Extract the [x, y] coordinate from the center of the cell holding the provided text.  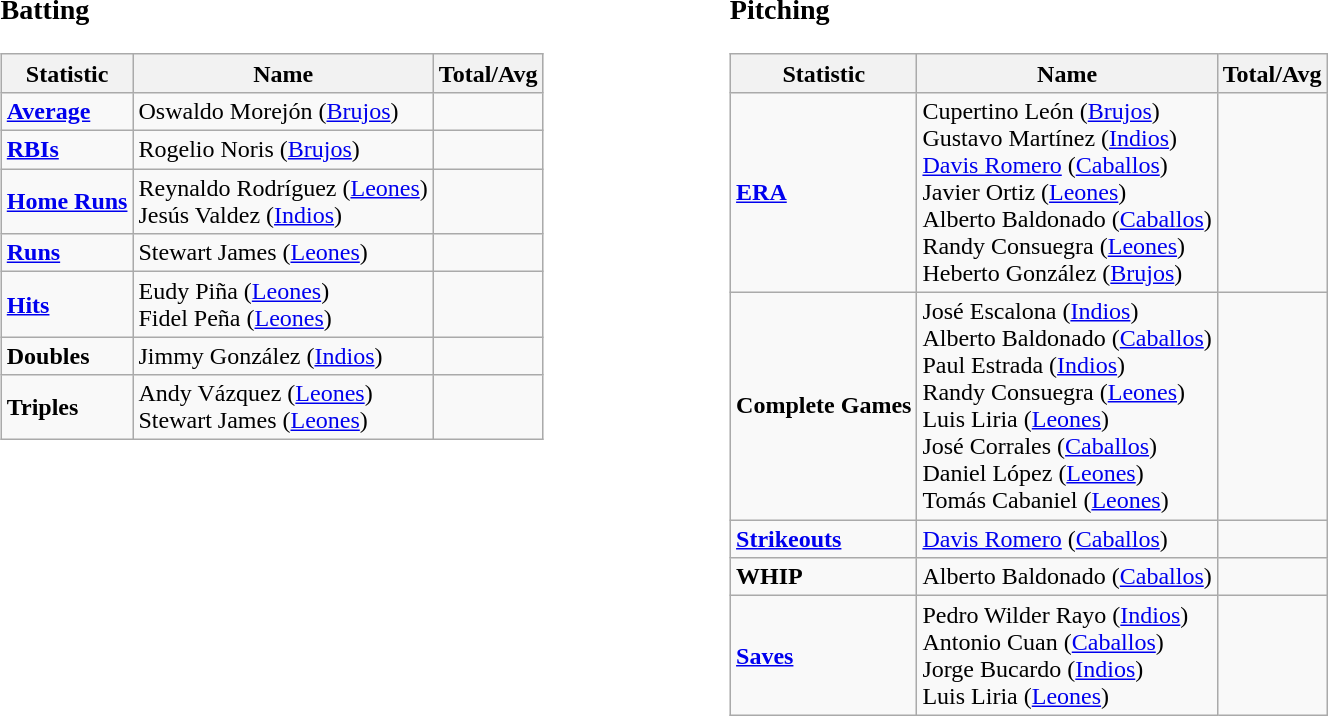
Strikeouts [824, 539]
Triples [67, 408]
Oswaldo Morejón (Brujos) [283, 111]
Jimmy González (Indios) [283, 356]
RBIs [67, 150]
Home Runs [67, 202]
Doubles [67, 356]
Stewart James (Leones) [283, 253]
Andy Vázquez (Leones) Stewart James (Leones) [283, 408]
Average [67, 111]
Davis Romero (Caballos) [1067, 539]
ERA [824, 192]
Pedro Wilder Rayo (Indios) Antonio Cuan (Caballos) Jorge Bucardo (Indios) Luis Liria (Leones) [1067, 656]
Reynaldo Rodríguez (Leones) Jesús Valdez (Indios) [283, 202]
Runs [67, 253]
Eudy Piña (Leones) Fidel Peña (Leones) [283, 304]
Saves [824, 656]
Rogelio Noris (Brujos) [283, 150]
Alberto Baldonado (Caballos) [1067, 577]
Hits [67, 304]
WHIP [824, 577]
Complete Games [824, 406]
